Capture the cell that displays the provided text and extract its (x, y) central coordinate. 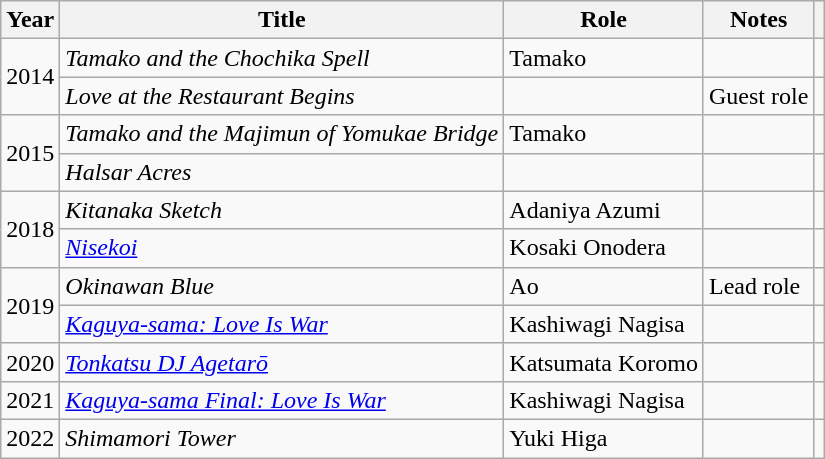
Ao (604, 286)
2021 (30, 400)
Notes (758, 20)
Kosaki Onodera (604, 248)
Title (282, 20)
2018 (30, 229)
Kaguya-sama: Love Is War (282, 324)
2015 (30, 153)
Tamako and the Majimun of Yomukae Bridge (282, 134)
Halsar Acres (282, 172)
Kitanaka Sketch (282, 210)
Adaniya Azumi (604, 210)
2020 (30, 362)
Kaguya-sama Final: Love Is War (282, 400)
2019 (30, 305)
Love at the Restaurant Begins (282, 96)
Year (30, 20)
2022 (30, 438)
Tamako and the Chochika Spell (282, 58)
2014 (30, 77)
Okinawan Blue (282, 286)
Role (604, 20)
Lead role (758, 286)
Nisekoi (282, 248)
Shimamori Tower (282, 438)
Katsumata Koromo (604, 362)
Yuki Higa (604, 438)
Guest role (758, 96)
Tonkatsu DJ Agetarō (282, 362)
